Output the (x, y) coordinate of the center of the cell containing the given text.  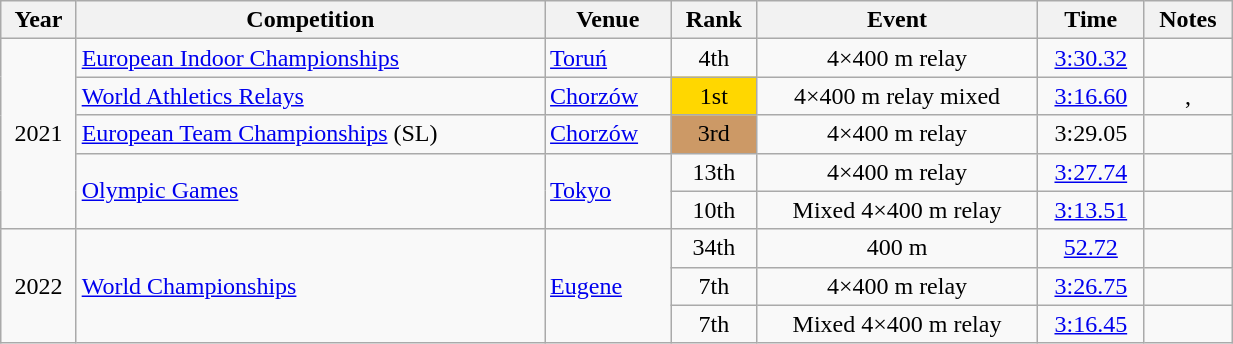
Competition (310, 20)
3:13.51 (1090, 210)
2022 (38, 286)
3:30.32 (1090, 58)
European Indoor Championships (310, 58)
Year (38, 20)
Rank (714, 20)
European Team Championships (SL) (310, 134)
52.72 (1090, 248)
34th (714, 248)
3:26.75 (1090, 286)
Event (898, 20)
10th (714, 210)
4th (714, 58)
World Athletics Relays (310, 96)
Olympic Games (310, 191)
Time (1090, 20)
13th (714, 172)
3:29.05 (1090, 134)
3:16.60 (1090, 96)
400 m (898, 248)
2021 (38, 134)
Notes (1188, 20)
World Championships (310, 286)
Toruń (608, 58)
, (1188, 96)
1st (714, 96)
Eugene (608, 286)
4×400 m relay mixed (898, 96)
3:27.74 (1090, 172)
Venue (608, 20)
3:16.45 (1090, 324)
3rd (714, 134)
Tokyo (608, 191)
